Scan for the cell matching the given text and deliver its (X, Y) coordinate at center. 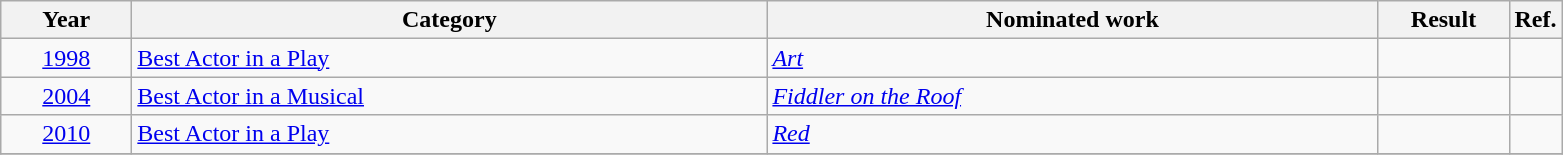
Year (66, 20)
Nominated work (1072, 20)
1998 (66, 58)
Category (450, 20)
Red (1072, 134)
2004 (66, 96)
Ref. (1536, 20)
2010 (66, 134)
Result (1444, 20)
Best Actor in a Musical (450, 96)
Fiddler on the Roof (1072, 96)
Art (1072, 58)
